Return [X, Y] of the center of cell containing provided text 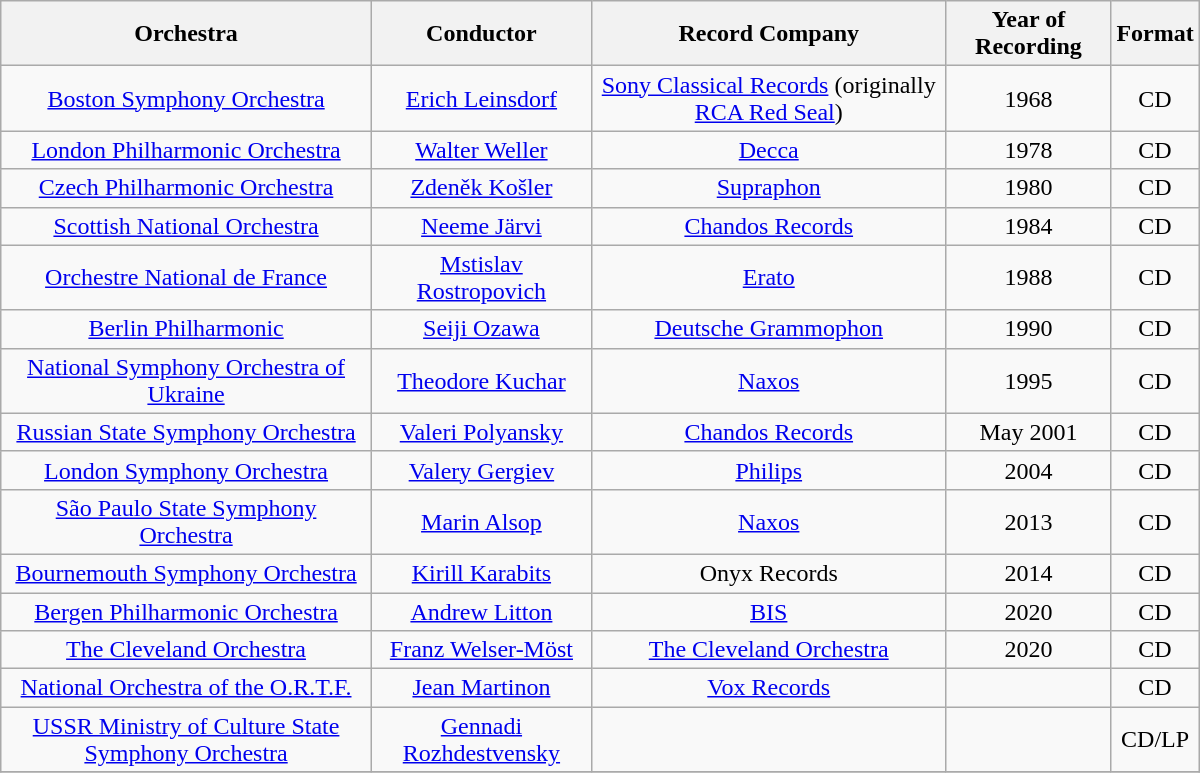
Bournemouth Symphony Orchestra [186, 573]
Format [1155, 34]
Erich Leinsdorf [481, 98]
1980 [1028, 188]
Conductor [481, 34]
São Paulo State Symphony Orchestra [186, 522]
Franz Welser-Möst [481, 650]
Sony Classical Records (originally RCA Red Seal) [768, 98]
1990 [1028, 329]
Decca [768, 150]
Zdeněk Košler [481, 188]
2004 [1028, 470]
Supraphon [768, 188]
CD/LP [1155, 740]
1978 [1028, 150]
Walter Weller [481, 150]
London Philharmonic Orchestra [186, 150]
Seiji Ozawa [481, 329]
USSR Ministry of Culture State Symphony Orchestra [186, 740]
1995 [1028, 380]
Andrew Litton [481, 611]
Jean Martinon [481, 688]
National Symphony Orchestra of Ukraine [186, 380]
National Orchestra of the O.R.T.F. [186, 688]
Orchestra [186, 34]
Gennadi Rozhdestvensky [481, 740]
Year of Recording [1028, 34]
Kirill Karabits [481, 573]
Erato [768, 278]
Record Company [768, 34]
Marin Alsop [481, 522]
Orchestre National de France [186, 278]
Onyx Records [768, 573]
1988 [1028, 278]
Valery Gergiev [481, 470]
Scottish National Orchestra [186, 226]
May 2001 [1028, 432]
Neeme Järvi [481, 226]
Vox Records [768, 688]
Boston Symphony Orchestra [186, 98]
2014 [1028, 573]
Valeri Polyansky [481, 432]
Russian State Symphony Orchestra [186, 432]
Berlin Philharmonic [186, 329]
1968 [1028, 98]
BIS [768, 611]
2013 [1028, 522]
Philips [768, 470]
1984 [1028, 226]
Theodore Kuchar [481, 380]
Mstislav Rostropovich [481, 278]
Deutsche Grammophon [768, 329]
Bergen Philharmonic Orchestra [186, 611]
Czech Philharmonic Orchestra [186, 188]
London Symphony Orchestra [186, 470]
